Detect which cell encompasses the target text, then output its [x, y] center coordinate. 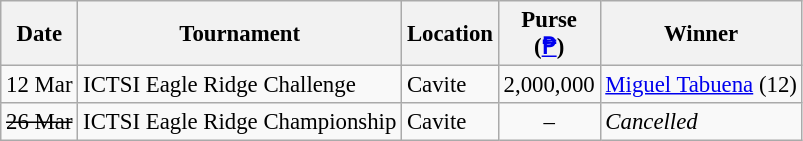
2,000,000 [549, 85]
Location [450, 34]
Miguel Tabuena (12) [701, 85]
Tournament [240, 34]
ICTSI Eagle Ridge Championship [240, 122]
Cancelled [701, 122]
– [549, 122]
Date [40, 34]
12 Mar [40, 85]
ICTSI Eagle Ridge Challenge [240, 85]
26 Mar [40, 122]
Winner [701, 34]
Purse(₱) [549, 34]
